Provide the (x, y) coordinate of the cell's center where the given text is located.  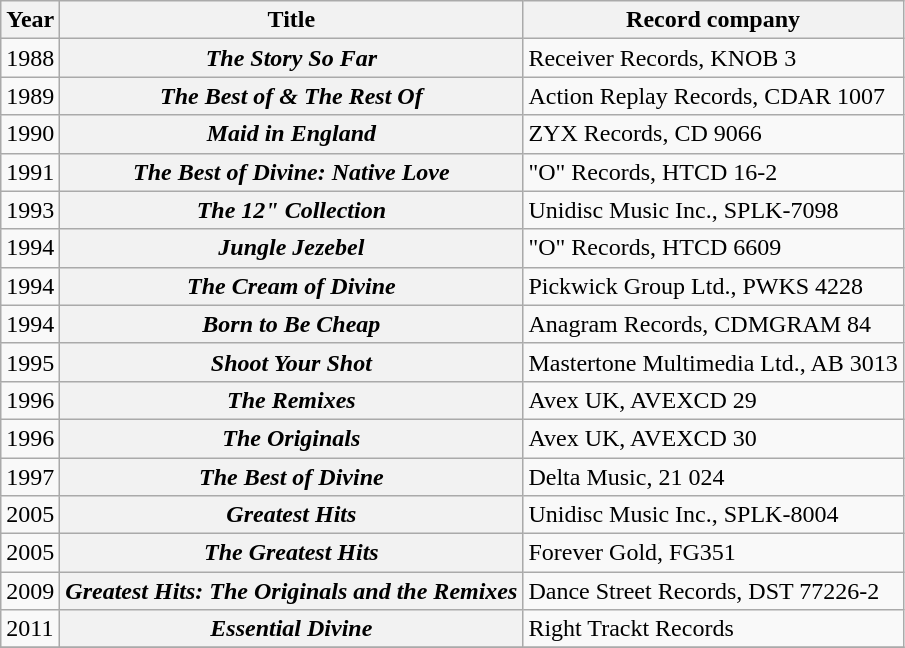
Greatest Hits: The Originals and the Remixes (292, 591)
Delta Music, 21 024 (713, 477)
Receiver Records, KNOB 3 (713, 58)
Anagram Records, CDMGRAM 84 (713, 324)
Essential Divine (292, 629)
Dance Street Records, DST 77226-2 (713, 591)
"O" Records, HTCD 16-2 (713, 172)
Mastertone Multimedia Ltd., AB 3013 (713, 362)
Record company (713, 20)
1995 (30, 362)
Unidisc Music Inc., SPLK-7098 (713, 210)
The Best of & The Rest Of (292, 96)
Avex UK, AVEXCD 29 (713, 400)
Action Replay Records, CDAR 1007 (713, 96)
Forever Gold, FG351 (713, 553)
Greatest Hits (292, 515)
The Remixes (292, 400)
1997 (30, 477)
The Originals (292, 438)
The Greatest Hits (292, 553)
1990 (30, 134)
The Best of Divine: Native Love (292, 172)
Jungle Jezebel (292, 248)
Born to Be Cheap (292, 324)
2009 (30, 591)
ZYX Records, CD 9066 (713, 134)
Year (30, 20)
1991 (30, 172)
Shoot Your Shot (292, 362)
"O" Records, HTCD 6609 (713, 248)
1993 (30, 210)
1989 (30, 96)
Title (292, 20)
The Story So Far (292, 58)
2011 (30, 629)
The Best of Divine (292, 477)
Pickwick Group Ltd., PWKS 4228 (713, 286)
1988 (30, 58)
Unidisc Music Inc., SPLK-8004 (713, 515)
The 12" Collection (292, 210)
The Cream of Divine (292, 286)
Maid in England (292, 134)
Right Trackt Records (713, 629)
Avex UK, AVEXCD 30 (713, 438)
